Scan for the cell matching the given text and deliver its [x, y] coordinate at center. 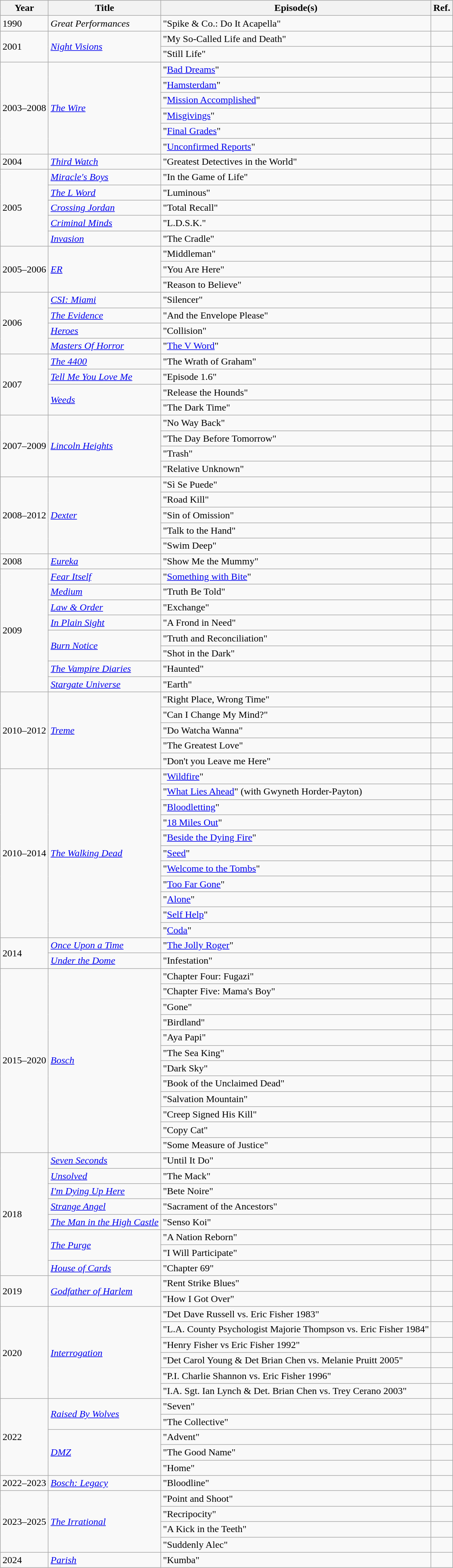
2005 [24, 208]
Seven Seconds [105, 1160]
Parish [105, 1560]
"Beside the Dying Fire" [296, 838]
2009 [24, 630]
"Too Far Gone" [296, 884]
"Unconfirmed Reports" [296, 146]
"L.A. County Psychologist Majorie Thompson vs. Eric Fisher 1984" [296, 1329]
"Infestation" [296, 961]
2024 [24, 1560]
"And the Envelope Please" [296, 315]
"Do Watcha Wanna" [296, 730]
"Truth Be Told" [296, 592]
"Total Recall" [296, 208]
"Something with Bite" [296, 576]
"Talk to the Hand" [296, 530]
The Wire [105, 108]
"Misgivings" [296, 115]
ER [105, 269]
"Bete Noire" [296, 1191]
Invasion [105, 239]
"The Wrath of Graham" [296, 361]
Under the Dome [105, 961]
2010–2012 [24, 730]
Stargate Universe [105, 684]
"A Frond in Need" [296, 623]
The Man in the High Castle [105, 1222]
"The Dark Time" [296, 407]
"Det Dave Russell vs. Eric Fisher 1983" [296, 1314]
"Luminous" [296, 193]
"The Jolly Roger" [296, 945]
"Hamsterdam" [296, 85]
"Silencer" [296, 300]
"Seed" [296, 853]
"Alone" [296, 899]
"Road Kill" [296, 500]
"My So-Called Life and Death" [296, 39]
Masters Of Horror [105, 346]
Once Upon a Time [105, 945]
"Episode 1.6" [296, 377]
"Exchange" [296, 607]
2003–2008 [24, 108]
"Collision" [296, 331]
Raised By Wolves [105, 1414]
Unsolved [105, 1176]
2014 [24, 953]
"Gone" [296, 1007]
"Det Carol Young & Det Brian Chen vs. Melanie Pruitt 2005" [296, 1360]
"Greatest Detectives in the World" [296, 161]
"Bloodletting" [296, 807]
2001 [24, 46]
The Vampire Diaries [105, 669]
Weeds [105, 400]
The L Word [105, 193]
"Until It Do" [296, 1160]
"Reason to Believe" [296, 285]
"Earth" [296, 684]
Crossing Jordan [105, 208]
2020 [24, 1352]
2008–2012 [24, 515]
Dexter [105, 515]
"Can I Change My Mind?" [296, 715]
"Spike & Co.: Do It Acapella" [296, 23]
"Copy Cat" [296, 1130]
"Relative Unknown" [296, 469]
"Bad Dreams" [296, 69]
Night Visions [105, 46]
"Wildfire" [296, 776]
Godfather of Harlem [105, 1291]
2010–2014 [24, 853]
"The Cradle" [296, 239]
"You Are Here" [296, 269]
The Evidence [105, 315]
DMZ [105, 1453]
"Seven" [296, 1406]
2022–2023 [24, 1483]
"No Way Back" [296, 423]
"Rent Strike Blues" [296, 1283]
"Aya Papi" [296, 1038]
2015–2020 [24, 1061]
"Mission Accomplished" [296, 100]
"Haunted" [296, 669]
"Coda" [296, 930]
"What Lies Ahead" (with Gwyneth Horder-Payton) [296, 792]
"In the Game of Life" [296, 177]
"The Day Before Tomorrow" [296, 438]
"Right Place, Wrong Time" [296, 700]
"Chapter Four: Fugazi" [296, 976]
"Sin of Omission" [296, 515]
Interrogation [105, 1352]
"Welcome to the Tombs" [296, 868]
2007 [24, 384]
"Henry Fisher vs Eric Fisher 1992" [296, 1345]
"18 Miles Out" [296, 822]
2007–2009 [24, 446]
"Birdland" [296, 1022]
I'm Dying Up Here [105, 1191]
2019 [24, 1291]
Medium [105, 592]
Treme [105, 730]
Strange Angel [105, 1207]
Title [105, 8]
"Final Grades" [296, 131]
Great Performances [105, 23]
"Home" [296, 1468]
Burn Notice [105, 646]
"Release the Hounds" [296, 392]
Bosch: Legacy [105, 1483]
In Plain Sight [105, 623]
2005–2006 [24, 269]
"Dark Sky" [296, 1068]
The Purge [105, 1245]
"Suddenly Alec" [296, 1545]
2006 [24, 323]
"The V Word" [296, 346]
The Walking Dead [105, 853]
Third Watch [105, 161]
"The Collective" [296, 1421]
2004 [24, 161]
"P.I. Charlie Shannon vs. Eric Fisher 1996" [296, 1375]
"Shot in the Dark" [296, 653]
"Advent" [296, 1437]
"Senso Koi" [296, 1222]
Law & Order [105, 607]
Episode(s) [296, 8]
"Sacrament of the Ancestors" [296, 1207]
"The Greatest Love" [296, 746]
"Self Help" [296, 914]
"Truth and Reconciliation" [296, 638]
"Salvation Mountain" [296, 1099]
House of Cards [105, 1268]
Tell Me You Love Me [105, 377]
2008 [24, 561]
"Middleman" [296, 254]
The 4400 [105, 361]
"Sì Se Puede" [296, 484]
"Chapter Five: Mama's Boy" [296, 992]
"Don't you Leave me Here" [296, 761]
"Chapter 69" [296, 1268]
Criminal Minds [105, 223]
"Still Life" [296, 54]
"Some Measure of Justice" [296, 1145]
2018 [24, 1214]
The Irrational [105, 1522]
"The Good Name" [296, 1453]
Heroes [105, 331]
"Creep Signed His Kill" [296, 1114]
"Bloodline" [296, 1483]
"Kumba" [296, 1560]
"Point and Shoot" [296, 1499]
"Swim Deep" [296, 546]
Year [24, 8]
"I Will Participate" [296, 1253]
CSI: Miami [105, 300]
"The Sea King" [296, 1053]
"Book of the Unclaimed Dead" [296, 1084]
Fear Itself [105, 576]
"The Mack" [296, 1176]
Miracle's Boys [105, 177]
"A Kick in the Teeth" [296, 1529]
Lincoln Heights [105, 446]
"Show Me the Mummy" [296, 561]
"I.A. Sgt. Ian Lynch & Det. Brian Chen vs. Trey Cerano 2003" [296, 1391]
"Recripocity" [296, 1514]
Eureka [105, 561]
"A Nation Reborn" [296, 1237]
"L.D.S.K." [296, 223]
2022 [24, 1437]
1990 [24, 23]
Bosch [105, 1061]
"How I Got Over" [296, 1299]
"Trash" [296, 454]
2023–2025 [24, 1522]
Ref. [442, 8]
